Detect which cell encompasses the target text, then output its [X, Y] center coordinate. 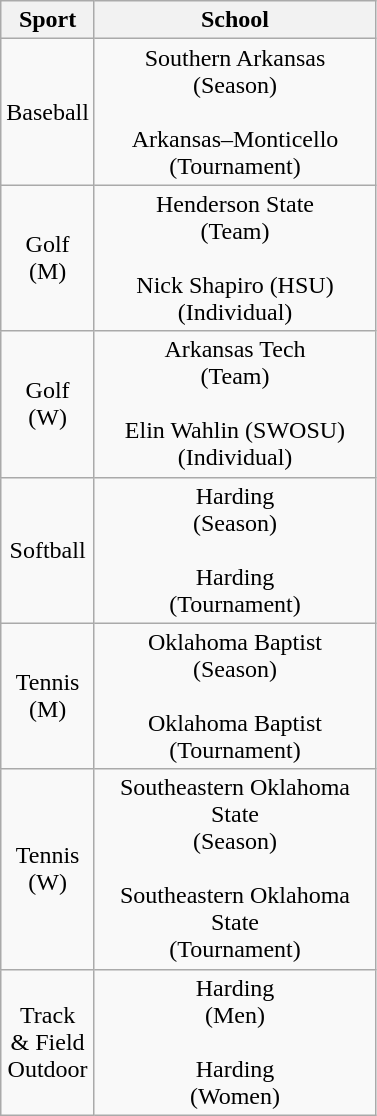
Track& FieldOutdoor [48, 1042]
Harding(Men)Harding(Women) [234, 1042]
Harding(Season)Harding(Tournament) [234, 550]
Oklahoma Baptist(Season)Oklahoma Baptist(Tournament) [234, 696]
Golf(M) [48, 258]
Arkansas Tech(Team)Elin Wahlin (SWOSU)(Individual) [234, 404]
Tennis(M) [48, 696]
Southeastern Oklahoma State(Season)Southeastern Oklahoma State(Tournament) [234, 869]
Sport [48, 20]
Tennis(W) [48, 869]
Baseball [48, 112]
Softball [48, 550]
Golf(W) [48, 404]
School [234, 20]
Henderson State(Team)Nick Shapiro (HSU)(Individual) [234, 258]
Southern Arkansas(Season)Arkansas–Monticello(Tournament) [234, 112]
